Scan for the cell matching the given text and deliver its (X, Y) coordinate at center. 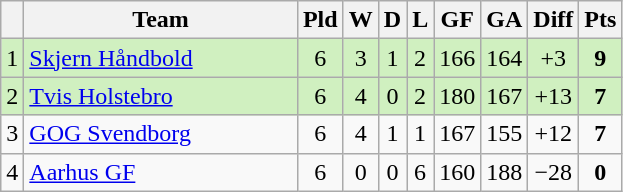
Pts (600, 20)
155 (504, 134)
D (392, 20)
180 (458, 96)
+13 (554, 96)
+12 (554, 134)
L (420, 20)
188 (504, 172)
Skjern Håndbold (161, 58)
9 (600, 58)
Team (161, 20)
GOG Svendborg (161, 134)
164 (504, 58)
GA (504, 20)
+3 (554, 58)
Tvis Holstebro (161, 96)
166 (458, 58)
−28 (554, 172)
Diff (554, 20)
Aarhus GF (161, 172)
Pld (320, 20)
GF (458, 20)
160 (458, 172)
W (360, 20)
